Scan for the cell matching the given text and deliver its (x, y) coordinate at center. 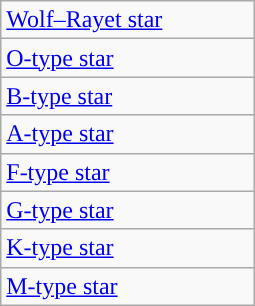
M-type star (128, 286)
B-type star (128, 96)
K-type star (128, 248)
O-type star (128, 58)
Wolf–Rayet star (128, 20)
A-type star (128, 134)
G-type star (128, 210)
F-type star (128, 172)
